Search for the cell housing the specified text and yield its [X, Y] center coordinate. 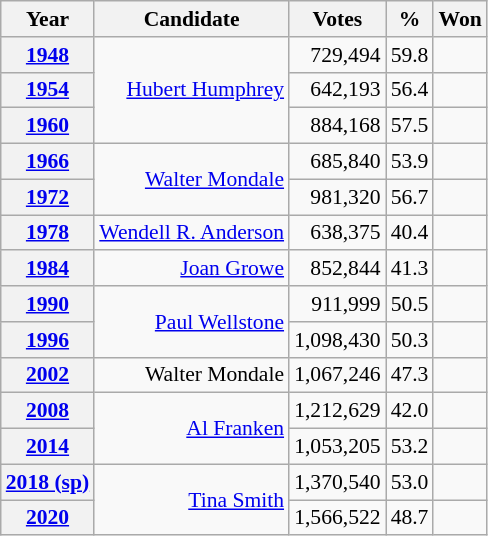
57.5 [410, 126]
685,840 [337, 162]
1972 [48, 197]
% [410, 19]
56.7 [410, 197]
1954 [48, 90]
Won [460, 19]
1,098,430 [337, 340]
Votes [337, 19]
40.4 [410, 233]
638,375 [337, 233]
1,067,246 [337, 375]
1984 [48, 269]
53.9 [410, 162]
41.3 [410, 269]
42.0 [410, 411]
729,494 [337, 55]
Wendell R. Anderson [192, 233]
Year [48, 19]
Candidate [192, 19]
1,212,629 [337, 411]
Hubert Humphrey [192, 90]
1960 [48, 126]
2018 (sp) [48, 482]
911,999 [337, 304]
852,844 [337, 269]
2020 [48, 518]
2014 [48, 447]
50.5 [410, 304]
981,320 [337, 197]
Paul Wellstone [192, 322]
1948 [48, 55]
1990 [48, 304]
1996 [48, 340]
1,370,540 [337, 482]
Al Franken [192, 428]
50.3 [410, 340]
1,566,522 [337, 518]
56.4 [410, 90]
53.2 [410, 447]
1978 [48, 233]
2002 [48, 375]
47.3 [410, 375]
642,193 [337, 90]
1966 [48, 162]
Tina Smith [192, 500]
48.7 [410, 518]
1,053,205 [337, 447]
53.0 [410, 482]
884,168 [337, 126]
59.8 [410, 55]
2008 [48, 411]
Joan Growe [192, 269]
